Return the (x, y) coordinate for the center point of the cell that contains the specified text.  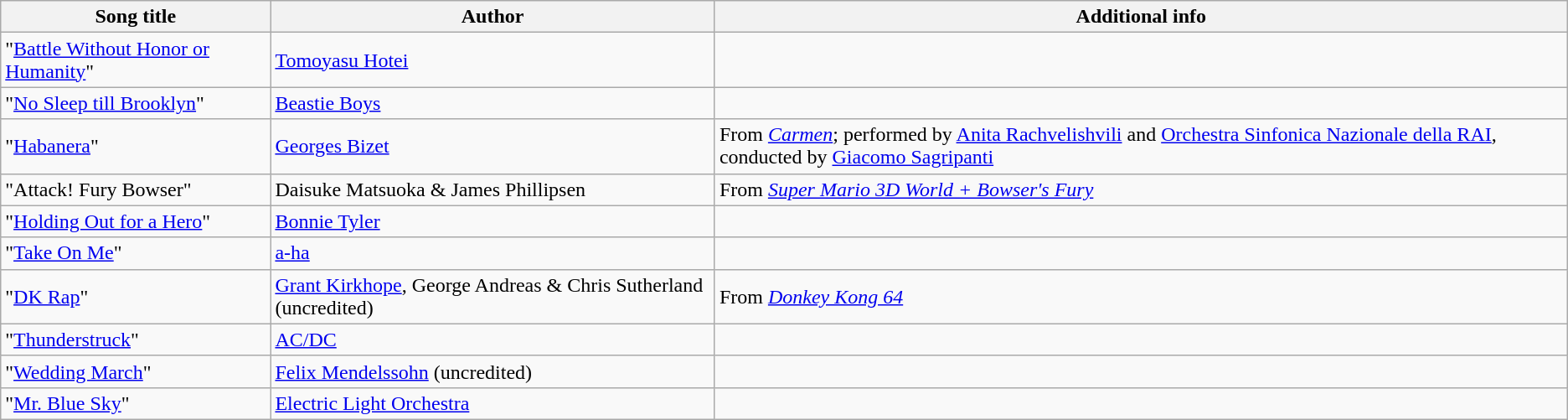
"Attack! Fury Bowser" (136, 189)
Electric Light Orchestra (493, 403)
Tomoyasu Hotei (493, 60)
Beastie Boys (493, 103)
"Take On Me" (136, 253)
"Wedding March" (136, 371)
Georges Bizet (493, 146)
"DK Rap" (136, 297)
AC/DC (493, 340)
Author (493, 17)
From Carmen; performed by Anita Rachvelishvili and Orchestra Sinfonica Nazionale della RAI, conducted by Giacomo Sagripanti (1141, 146)
From Donkey Kong 64 (1141, 297)
"Mr. Blue Sky" (136, 403)
Daisuke Matsuoka & James Phillipsen (493, 189)
From Super Mario 3D World + Bowser's Fury (1141, 189)
"No Sleep till Brooklyn" (136, 103)
"Thunderstruck" (136, 340)
Song title (136, 17)
Additional info (1141, 17)
Bonnie Tyler (493, 221)
"Battle Without Honor or Humanity" (136, 60)
"Holding Out for a Hero" (136, 221)
a-ha (493, 253)
Felix Mendelssohn (uncredited) (493, 371)
"Habanera" (136, 146)
Grant Kirkhope, George Andreas & Chris Sutherland (uncredited) (493, 297)
